Detect which cell encompasses the target text, then output its [X, Y] center coordinate. 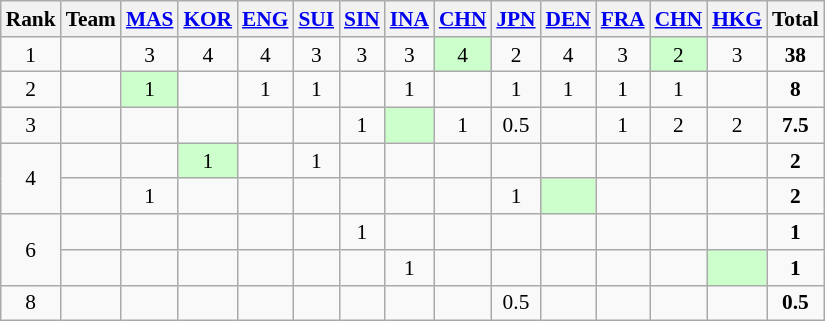
Rank [31, 19]
KOR [208, 19]
SUI [316, 19]
FRA [623, 19]
Total [796, 19]
7.5 [796, 126]
38 [796, 55]
ENG [265, 19]
Team [91, 19]
HKG [737, 19]
MAS [150, 19]
JPN [516, 19]
INA [410, 19]
6 [31, 250]
DEN [568, 19]
SIN [362, 19]
